Output the (X, Y) coordinate of the center of the cell containing the given text.  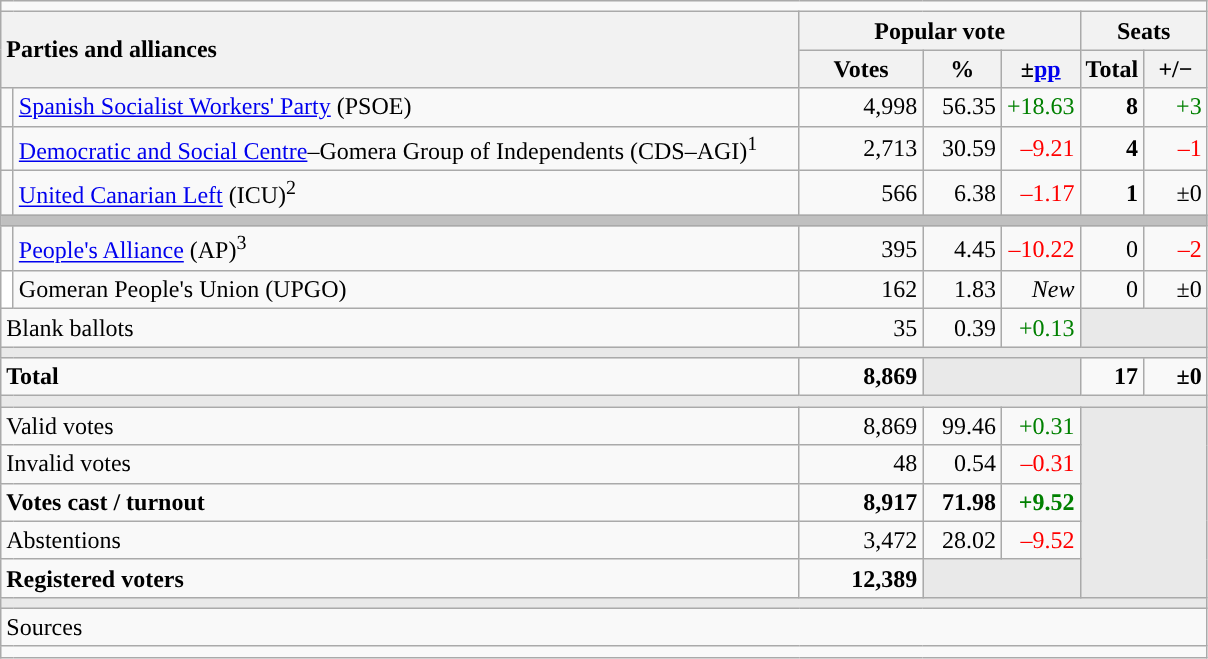
Popular vote (940, 31)
+3 (1176, 107)
Votes cast / turnout (400, 502)
–9.52 (1040, 540)
–1 (1176, 148)
35 (861, 328)
4 (1112, 148)
New (1040, 290)
+9.52 (1040, 502)
28.02 (962, 540)
1.83 (962, 290)
Gomeran People's Union (UPGO) (406, 290)
Invalid votes (400, 464)
+/− (1176, 69)
8,917 (861, 502)
United Canarian Left (ICU)2 (406, 194)
0.54 (962, 464)
48 (861, 464)
162 (861, 290)
–0.31 (1040, 464)
Registered voters (400, 578)
2,713 (861, 148)
Abstentions (400, 540)
17 (1112, 377)
±pp (1040, 69)
0.39 (962, 328)
Blank ballots (400, 328)
566 (861, 194)
–10.22 (1040, 248)
3,472 (861, 540)
Spanish Socialist Workers' Party (PSOE) (406, 107)
71.98 (962, 502)
+0.13 (1040, 328)
Parties and alliances (400, 50)
30.59 (962, 148)
1 (1112, 194)
+18.63 (1040, 107)
Democratic and Social Centre–Gomera Group of Independents (CDS–AGI)1 (406, 148)
People's Alliance (AP)3 (406, 248)
395 (861, 248)
–9.21 (1040, 148)
12,389 (861, 578)
4,998 (861, 107)
4.45 (962, 248)
Valid votes (400, 426)
8 (1112, 107)
+0.31 (1040, 426)
–1.17 (1040, 194)
Sources (604, 627)
56.35 (962, 107)
% (962, 69)
Seats (1144, 31)
6.38 (962, 194)
Votes (861, 69)
–2 (1176, 248)
99.46 (962, 426)
